Capture the cell that displays the provided text and extract its [x, y] central coordinate. 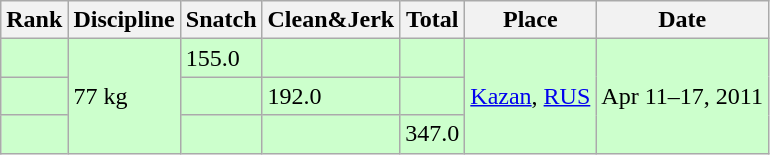
155.0 [221, 58]
Clean&Jerk [331, 20]
Snatch [221, 20]
77 kg [124, 96]
Kazan, RUS [530, 96]
Date [682, 20]
Apr 11–17, 2011 [682, 96]
192.0 [331, 96]
347.0 [432, 134]
Total [432, 20]
Discipline [124, 20]
Rank [34, 20]
Place [530, 20]
